Determine the [x, y] coordinate at the center of the cell enclosing the given text.  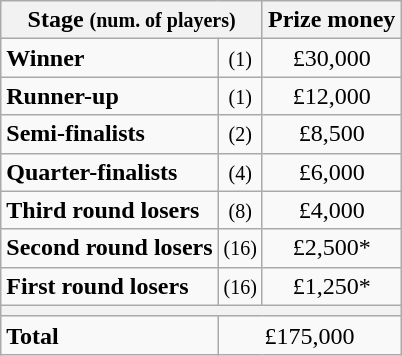
First round losers [110, 286]
Stage (num. of players) [132, 20]
(4) [240, 172]
£2,500* [331, 248]
£8,500 [331, 134]
(8) [240, 210]
Total [110, 335]
£12,000 [331, 96]
Semi-finalists [110, 134]
(2) [240, 134]
£30,000 [331, 58]
£6,000 [331, 172]
Winner [110, 58]
£1,250* [331, 286]
Third round losers [110, 210]
£4,000 [331, 210]
Quarter-finalists [110, 172]
£175,000 [310, 335]
Prize money [331, 20]
Second round losers [110, 248]
Runner-up [110, 96]
